Output the [x, y] coordinate of the center of the cell containing the given text.  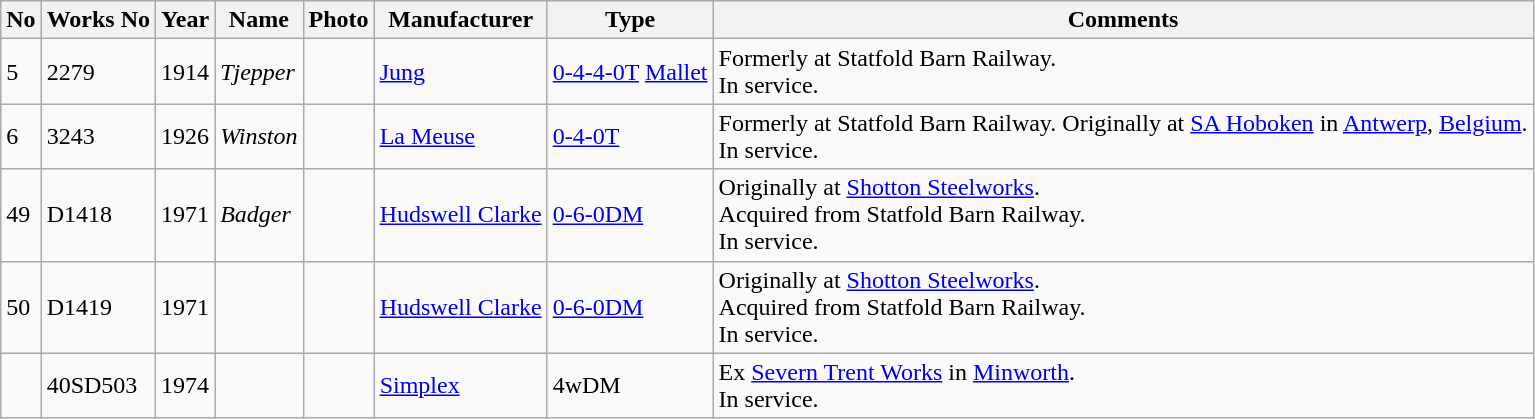
Ex Severn Trent Works in Minworth. In service. [1123, 386]
1974 [186, 386]
5 [21, 72]
3243 [98, 136]
Formerly at Statfold Barn Railway.In service. [1123, 72]
Manufacturer [460, 20]
49 [21, 215]
6 [21, 136]
Type [630, 20]
D1419 [98, 307]
No [21, 20]
D1418 [98, 215]
Jung [460, 72]
Comments [1123, 20]
Simplex [460, 386]
La Meuse [460, 136]
Works No [98, 20]
40SD503 [98, 386]
Formerly at Statfold Barn Railway. Originally at SA Hoboken in Antwerp, Belgium.In service. [1123, 136]
1914 [186, 72]
Year [186, 20]
Winston [259, 136]
Name [259, 20]
Tjepper [259, 72]
Badger [259, 215]
4wDM [630, 386]
50 [21, 307]
0-4-4-0T Mallet [630, 72]
1926 [186, 136]
0-4-0T [630, 136]
2279 [98, 72]
Photo [338, 20]
